Capture the cell that displays the provided text and extract its (X, Y) central coordinate. 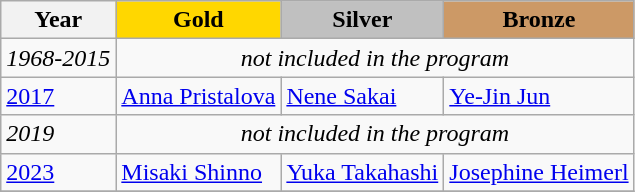
2017 (58, 96)
Ye-Jin Jun (539, 96)
2019 (58, 134)
Gold (198, 20)
1968-2015 (58, 58)
Misaki Shinno (198, 172)
Year (58, 20)
Anna Pristalova (198, 96)
2023 (58, 172)
Nene Sakai (362, 96)
Silver (362, 20)
Josephine Heimerl (539, 172)
Bronze (539, 20)
Yuka Takahashi (362, 172)
